Extract the (X, Y) coordinate from the center of the cell holding the provided text.  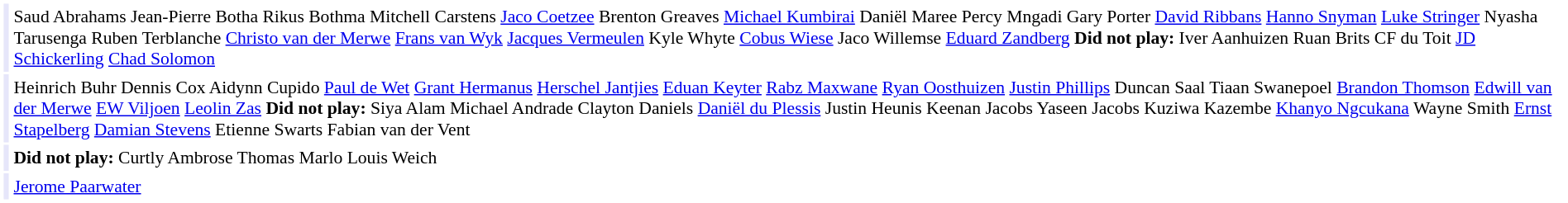
Jerome Paarwater (788, 186)
Did not play: Curtly Ambrose Thomas Marlo Louis Weich (788, 158)
